Return the (x, y) coordinate for the center point of the cell that contains the specified text.  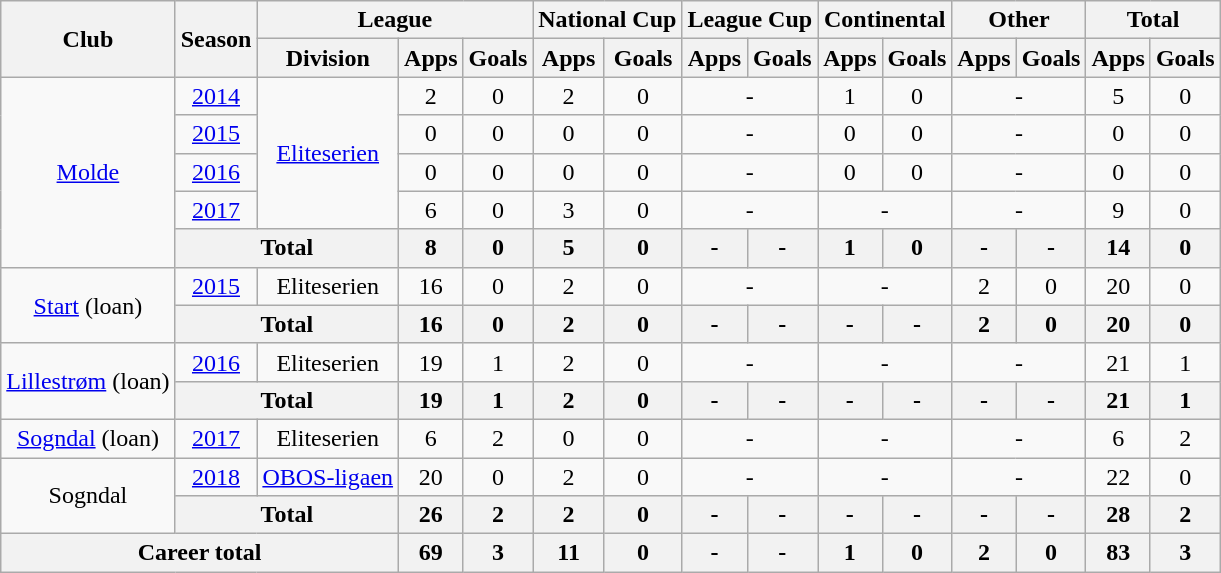
69 (431, 553)
Other (1019, 20)
OBOS-ligaen (328, 477)
League (395, 20)
9 (1118, 210)
Sogndal (88, 496)
14 (1118, 248)
8 (431, 248)
Lillestrøm (loan) (88, 381)
Continental (885, 20)
26 (431, 515)
2014 (216, 96)
Career total (200, 553)
Molde (88, 172)
28 (1118, 515)
Start (loan) (88, 305)
Sogndal (loan) (88, 438)
22 (1118, 477)
Division (328, 58)
League Cup (750, 20)
National Cup (608, 20)
Club (88, 39)
83 (1118, 553)
11 (569, 553)
2018 (216, 477)
Season (216, 39)
